Output the [X, Y] coordinate of the center of the cell containing the given text.  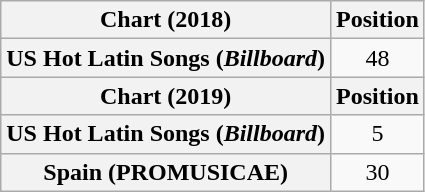
5 [378, 134]
Chart (2019) [166, 96]
Spain (PROMUSICAE) [166, 172]
48 [378, 58]
30 [378, 172]
Chart (2018) [166, 20]
